Return (x, y) of the center of cell containing provided text 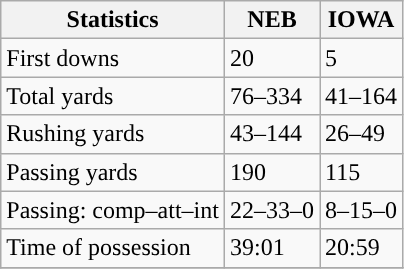
Rushing yards (113, 134)
43–144 (272, 134)
Passing: comp–att–int (113, 210)
Time of possession (113, 248)
190 (272, 172)
Statistics (113, 20)
8–15–0 (362, 210)
22–33–0 (272, 210)
115 (362, 172)
NEB (272, 20)
26–49 (362, 134)
First downs (113, 58)
IOWA (362, 20)
41–164 (362, 96)
20:59 (362, 248)
76–334 (272, 96)
Passing yards (113, 172)
39:01 (272, 248)
5 (362, 58)
20 (272, 58)
Total yards (113, 96)
